Search for the cell housing the specified text and yield its (x, y) center coordinate. 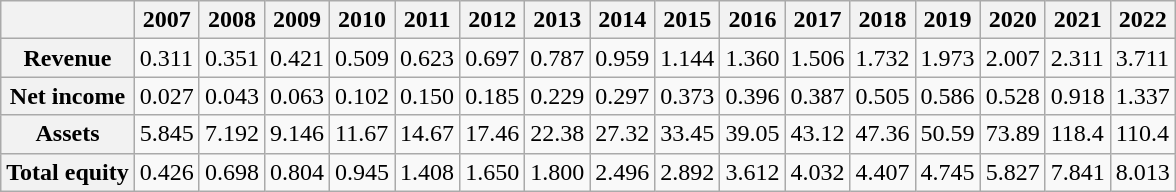
2.311 (1078, 58)
5.827 (1012, 172)
2.892 (688, 172)
0.918 (1078, 96)
0.623 (428, 58)
1.800 (558, 172)
2017 (818, 20)
2014 (622, 20)
0.804 (296, 172)
7.192 (232, 134)
0.063 (296, 96)
2.007 (1012, 58)
0.697 (492, 58)
0.426 (166, 172)
2018 (882, 20)
2015 (688, 20)
0.387 (818, 96)
0.185 (492, 96)
2012 (492, 20)
2.496 (622, 172)
33.45 (688, 134)
5.845 (166, 134)
0.509 (362, 58)
2016 (752, 20)
1.732 (882, 58)
0.421 (296, 58)
0.102 (362, 96)
0.787 (558, 58)
Total equity (68, 172)
0.150 (428, 96)
73.89 (1012, 134)
11.67 (362, 134)
0.373 (688, 96)
0.229 (558, 96)
4.032 (818, 172)
14.67 (428, 134)
1.408 (428, 172)
17.46 (492, 134)
Assets (68, 134)
Revenue (68, 58)
43.12 (818, 134)
2013 (558, 20)
2011 (428, 20)
0.351 (232, 58)
0.959 (622, 58)
39.05 (752, 134)
0.311 (166, 58)
Net income (68, 96)
2007 (166, 20)
0.027 (166, 96)
9.146 (296, 134)
1.360 (752, 58)
118.4 (1078, 134)
27.32 (622, 134)
2020 (1012, 20)
2019 (948, 20)
1.650 (492, 172)
0.586 (948, 96)
2010 (362, 20)
2009 (296, 20)
0.043 (232, 96)
2021 (1078, 20)
8.013 (1142, 172)
1.973 (948, 58)
3.711 (1142, 58)
0.396 (752, 96)
0.528 (1012, 96)
1.337 (1142, 96)
4.745 (948, 172)
7.841 (1078, 172)
1.144 (688, 58)
0.505 (882, 96)
50.59 (948, 134)
110.4 (1142, 134)
47.36 (882, 134)
0.945 (362, 172)
1.506 (818, 58)
3.612 (752, 172)
0.297 (622, 96)
2022 (1142, 20)
4.407 (882, 172)
0.698 (232, 172)
22.38 (558, 134)
2008 (232, 20)
